Find where the given text appears and provide that cell's center as (X, Y) coordinate. 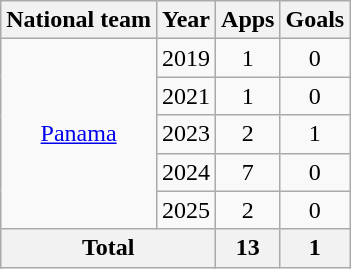
Total (108, 248)
2023 (186, 134)
Year (186, 20)
2019 (186, 58)
Panama (79, 134)
Goals (315, 20)
2024 (186, 172)
National team (79, 20)
13 (248, 248)
2025 (186, 210)
Apps (248, 20)
7 (248, 172)
2021 (186, 96)
